Extract the (x, y) coordinate from the center of the cell holding the provided text.  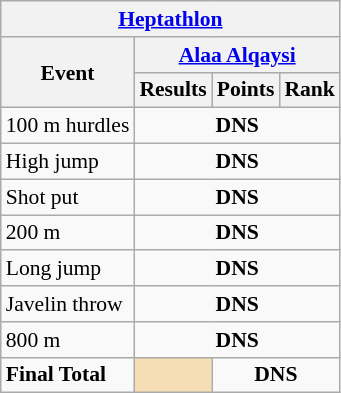
200 m (68, 233)
Event (68, 72)
Shot put (68, 197)
Final Total (68, 375)
800 m (68, 340)
100 m hurdles (68, 126)
Alaa Alqaysi (237, 55)
Heptathlon (170, 19)
High jump (68, 162)
Long jump (68, 269)
Results (172, 90)
Points (246, 90)
Javelin throw (68, 304)
Rank (310, 90)
